Scan for the cell matching the given text and deliver its [X, Y] coordinate at center. 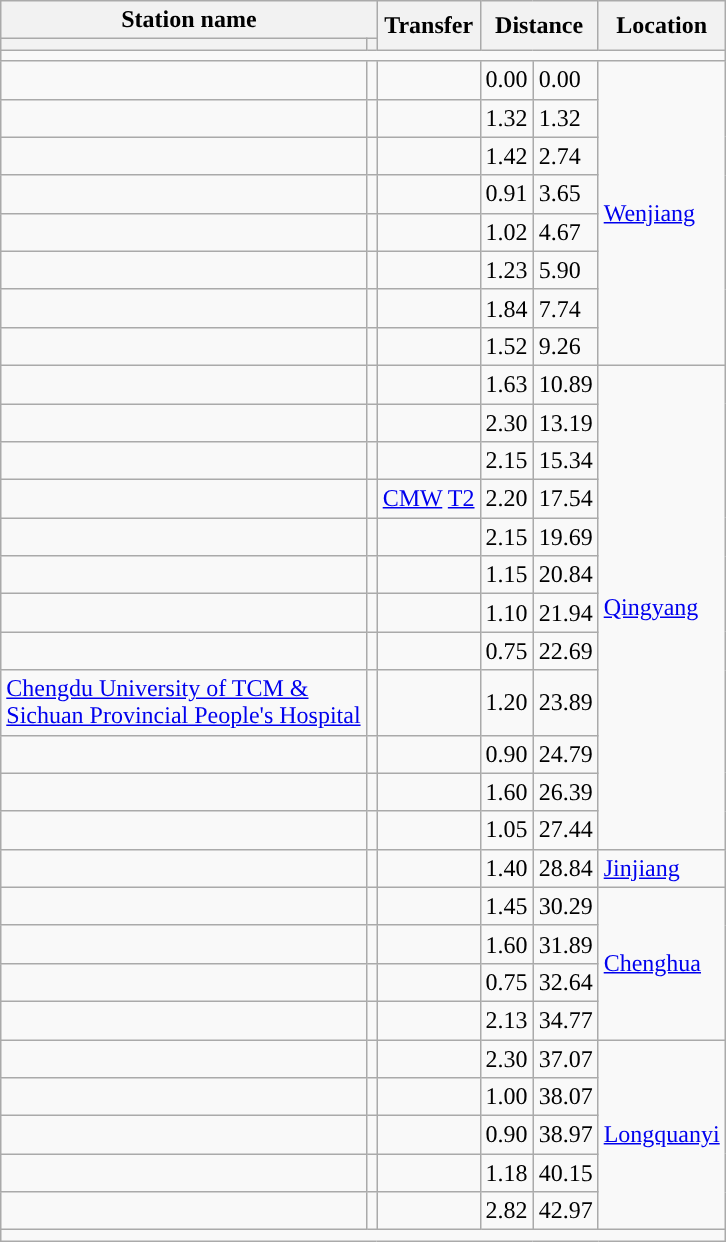
1.02 [506, 232]
0.91 [506, 194]
Distance [539, 26]
24.79 [566, 754]
Station name [189, 20]
40.15 [566, 1173]
27.44 [566, 830]
1.40 [506, 868]
30.29 [566, 906]
Transfer [428, 26]
28.84 [566, 868]
19.69 [566, 537]
Longquanyi [662, 1135]
1.23 [506, 270]
3.65 [566, 194]
Qingyang [662, 607]
1.63 [506, 384]
13.19 [566, 423]
2.13 [506, 1020]
2.74 [566, 156]
17.54 [566, 499]
Chenghua [662, 963]
Chengdu University of TCM &Sichuan Provincial People's Hospital [184, 702]
1.52 [506, 346]
Location [662, 26]
15.34 [566, 461]
5.90 [566, 270]
Jinjiang [662, 868]
37.07 [566, 1059]
9.26 [566, 346]
1.05 [506, 830]
32.64 [566, 982]
34.77 [566, 1020]
1.15 [506, 575]
1.20 [506, 702]
1.84 [506, 308]
4.67 [566, 232]
1.18 [506, 1173]
38.07 [566, 1097]
38.97 [566, 1135]
2.82 [506, 1211]
20.84 [566, 575]
21.94 [566, 613]
CMW T2 [428, 499]
31.89 [566, 944]
1.10 [506, 613]
42.97 [566, 1211]
Wenjiang [662, 213]
1.42 [506, 156]
7.74 [566, 308]
2.20 [506, 499]
1.00 [506, 1097]
1.45 [506, 906]
23.89 [566, 702]
26.39 [566, 792]
22.69 [566, 651]
10.89 [566, 384]
